From the cell containing the given text, extract its center point as (X, Y) coordinate. 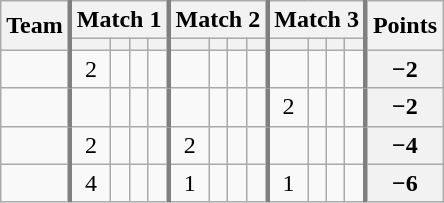
Match 3 (316, 20)
4 (90, 183)
Team (36, 26)
Match 2 (218, 20)
−6 (404, 183)
−4 (404, 145)
Points (404, 26)
Match 1 (120, 20)
